Return the [x, y] coordinate for the center point of the cell that contains the specified text.  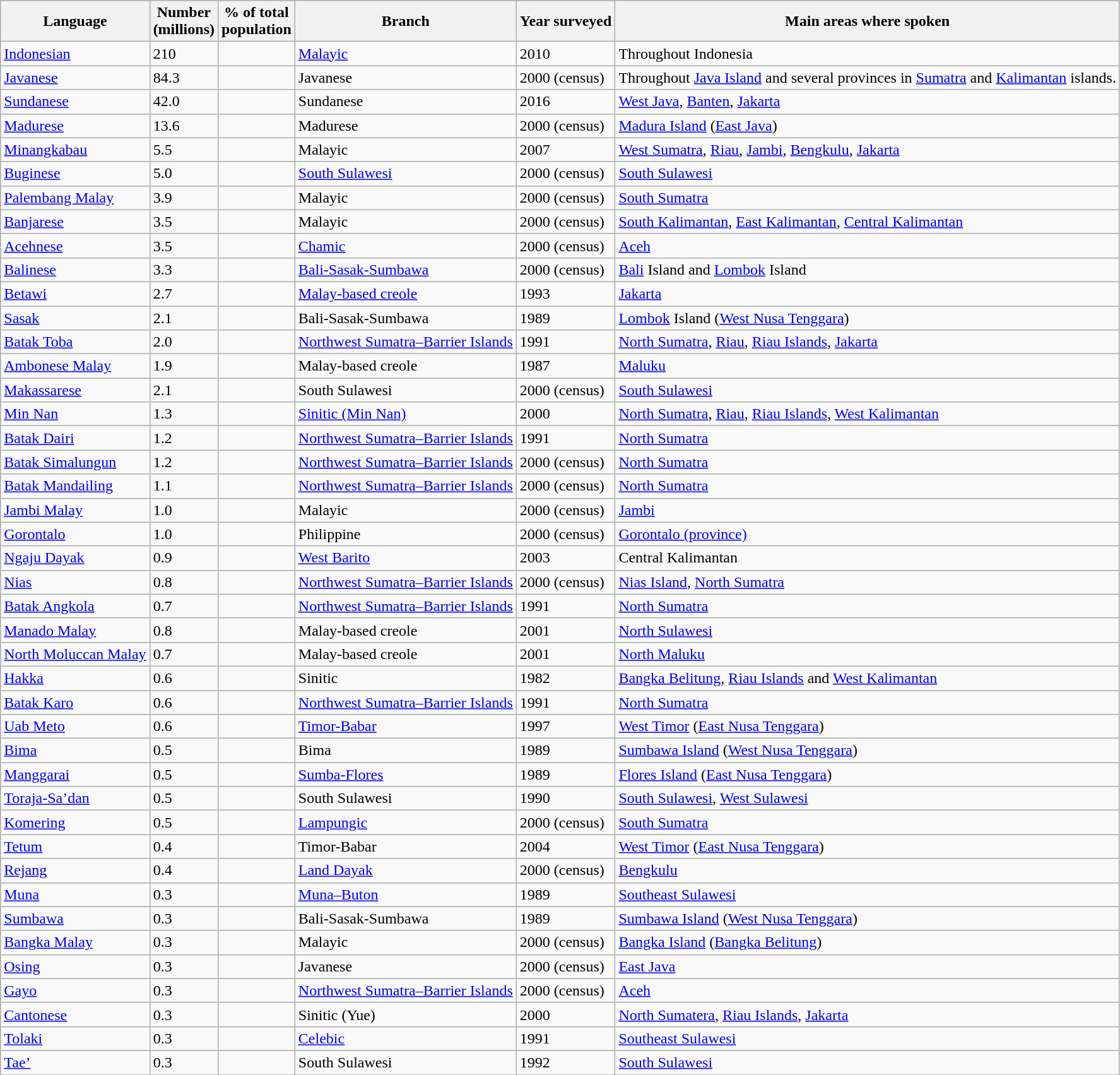
Ambonese Malay [75, 366]
Land Dayak [405, 870]
Sumba-Flores [405, 775]
% of totalpopulation [256, 21]
1982 [565, 678]
Bali Island and Lombok Island [868, 270]
Tolaki [75, 1038]
Number(millions) [184, 21]
Betawi [75, 294]
Hakka [75, 678]
Gayo [75, 990]
1.1 [184, 486]
Madura Island (East Java) [868, 126]
Branch [405, 21]
Batak Angkola [75, 606]
North Sumatra, Riau, Riau Islands, West Kalimantan [868, 414]
1997 [565, 727]
South Sulawesi, West Sulawesi [868, 799]
Throughout Indonesia [868, 54]
Makassarese [75, 390]
Osing [75, 966]
Ngaju Dayak [75, 558]
East Java [868, 966]
Bangka Belitung, Riau Islands and West Kalimantan [868, 678]
North Sumatera, Riau Islands, Jakarta [868, 1014]
Year surveyed [565, 21]
Main areas where spoken [868, 21]
Lombok Island (West Nusa Tenggara) [868, 318]
Batak Simalungun [75, 462]
Tetum [75, 846]
North Sulawesi [868, 630]
Celebic [405, 1038]
Komering [75, 823]
Flores Island (East Nusa Tenggara) [868, 775]
Sinitic (Yue) [405, 1014]
1987 [565, 366]
North Maluku [868, 654]
Chamic [405, 246]
Gorontalo [75, 534]
Bangka Island (Bangka Belitung) [868, 942]
2010 [565, 54]
Manggarai [75, 775]
Sinitic [405, 678]
210 [184, 54]
1993 [565, 294]
3.9 [184, 198]
Indonesian [75, 54]
Jakarta [868, 294]
Gorontalo (province) [868, 534]
Min Nan [75, 414]
5.0 [184, 174]
Central Kalimantan [868, 558]
Sumbawa [75, 918]
Batak Karo [75, 703]
Throughout Java Island and several provinces in Sumatra and Kalimantan islands. [868, 78]
13.6 [184, 126]
1992 [565, 1062]
Uab Meto [75, 727]
Sasak [75, 318]
Philippine [405, 534]
2003 [565, 558]
2016 [565, 102]
Muna–Buton [405, 894]
Sinitic (Min Nan) [405, 414]
North Sumatra, Riau, Riau Islands, Jakarta [868, 342]
3.3 [184, 270]
Maluku [868, 366]
2.7 [184, 294]
Nias Island, North Sumatra [868, 582]
Buginese [75, 174]
Batak Toba [75, 342]
West Java, Banten, Jakarta [868, 102]
Bengkulu [868, 870]
North Moluccan Malay [75, 654]
Muna [75, 894]
Nias [75, 582]
2007 [565, 150]
Tae’ [75, 1062]
Cantonese [75, 1014]
42.0 [184, 102]
5.5 [184, 150]
South Kalimantan, East Kalimantan, Central Kalimantan [868, 222]
0.9 [184, 558]
2.0 [184, 342]
Jambi [868, 510]
Acehnese [75, 246]
Batak Mandailing [75, 486]
Bangka Malay [75, 942]
Toraja-Sa’dan [75, 799]
Palembang Malay [75, 198]
Language [75, 21]
Minangkabau [75, 150]
Banjarese [75, 222]
1.3 [184, 414]
1990 [565, 799]
Balinese [75, 270]
West Barito [405, 558]
West Sumatra, Riau, Jambi, Bengkulu, Jakarta [868, 150]
84.3 [184, 78]
Lampungic [405, 823]
Jambi Malay [75, 510]
1.9 [184, 366]
Batak Dairi [75, 438]
Manado Malay [75, 630]
2004 [565, 846]
Rejang [75, 870]
